Output the [X, Y] coordinate of the center of the cell containing the given text.  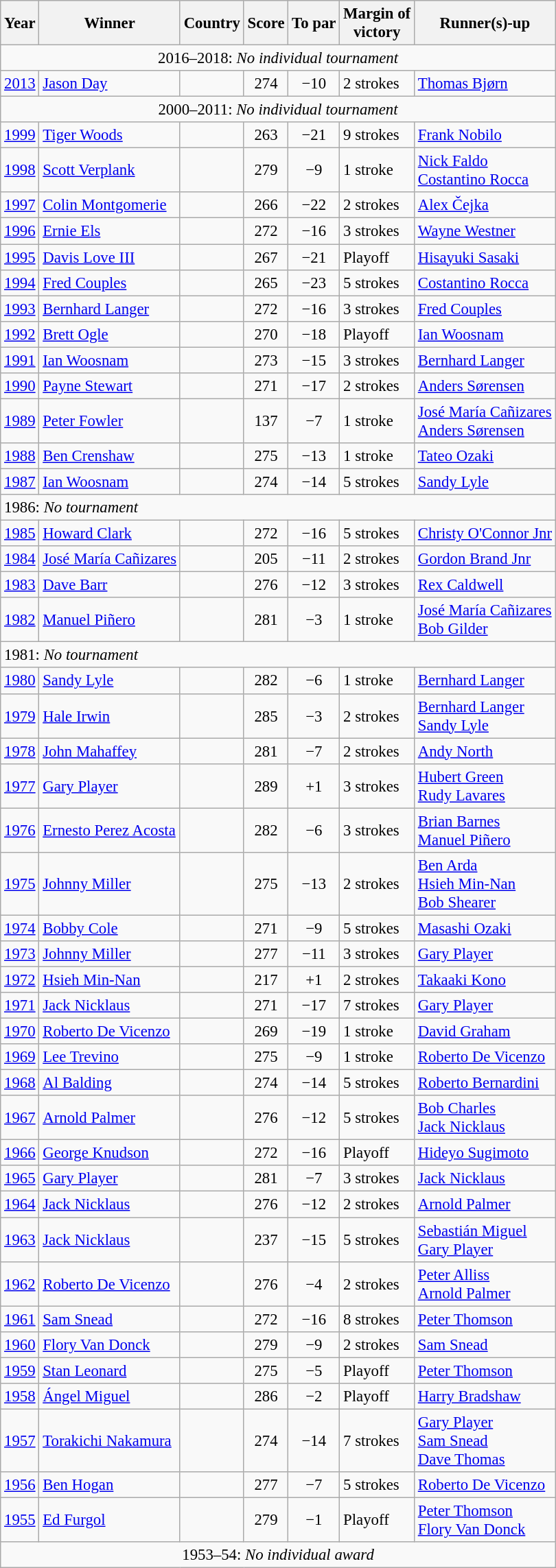
1966 [20, 1153]
1980 [20, 681]
263 [266, 135]
1955 [20, 1520]
Masashi Ozaki [485, 928]
1994 [20, 283]
1999 [20, 135]
1998 [20, 170]
267 [266, 257]
Year [20, 23]
Bernhard Langer Sandy Lyle [485, 716]
265 [266, 283]
266 [266, 205]
1977 [20, 786]
Margin ofvictory [378, 23]
1971 [20, 1006]
Peter Fowler [110, 421]
Ed Furgol [110, 1520]
Winner [110, 23]
205 [266, 559]
1996 [20, 231]
1975 [20, 884]
−22 [314, 205]
1985 [20, 534]
1993 [20, 309]
Hisayuki Sasaki [485, 257]
Runner(s)-up [485, 23]
1957 [20, 1440]
2013 [20, 84]
Score [266, 23]
George Knudson [110, 1153]
−19 [314, 1032]
Jason Day [110, 84]
9 strokes [378, 135]
1981: No tournament [279, 655]
1972 [20, 979]
Takaaki Kono [485, 979]
José María Cañizares Bob Gilder [485, 620]
289 [266, 786]
1958 [20, 1397]
1990 [20, 386]
Stan Leonard [110, 1370]
Frank Nobilo [485, 135]
Manuel Piñero [110, 620]
1991 [20, 360]
269 [266, 1032]
Colin Montgomerie [110, 205]
Ángel Miguel [110, 1397]
285 [266, 716]
Ben Arda Hsieh Min-Nan Bob Shearer [485, 884]
Bob Charles Jack Nicklaus [485, 1118]
270 [266, 334]
John Mahaffey [110, 751]
Nick Faldo Costantino Rocca [485, 170]
Rex Caldwell [485, 585]
Hsieh Min-Nan [110, 979]
1983 [20, 585]
José María Cañizares [110, 559]
Harry Bradshaw [485, 1397]
1967 [20, 1118]
Bobby Cole [110, 928]
Alex Čejka [485, 205]
1953–54: No individual award [279, 1555]
Brett Ogle [110, 334]
2000–2011: No individual tournament [279, 110]
−10 [314, 84]
Flory Van Donck [110, 1344]
Wayne Westner [485, 231]
−18 [314, 334]
1992 [20, 334]
Thomas Bjørn [485, 84]
Ernesto Perez Acosta [110, 830]
Ben Hogan [110, 1485]
1965 [20, 1179]
David Graham [485, 1032]
Tateo Ozaki [485, 456]
1960 [20, 1344]
José María Cañizares Anders Sørensen [485, 421]
1989 [20, 421]
1956 [20, 1485]
Costantino Rocca [485, 283]
−1 [314, 1520]
Tiger Woods [110, 135]
−5 [314, 1370]
Gordon Brand Jnr [485, 559]
273 [266, 360]
1974 [20, 928]
217 [266, 979]
−4 [314, 1284]
Sebastián Miguel Gary Player [485, 1240]
1970 [20, 1032]
1968 [20, 1083]
Gary Player Sam Snead Dave Thomas [485, 1440]
Hale Irwin [110, 716]
−23 [314, 283]
1969 [20, 1057]
Payne Stewart [110, 386]
Andy North [485, 751]
1963 [20, 1240]
1997 [20, 205]
Dave Barr [110, 585]
Torakichi Nakamura [110, 1440]
Roberto Bernardini [485, 1083]
137 [266, 421]
1976 [20, 830]
1973 [20, 954]
Country [211, 23]
1988 [20, 456]
1984 [20, 559]
237 [266, 1240]
1978 [20, 751]
1995 [20, 257]
1959 [20, 1370]
Ernie Els [110, 231]
Hubert Green Rudy Lavares [485, 786]
Howard Clark [110, 534]
Peter Thomson Flory Van Donck [485, 1520]
1962 [20, 1284]
1986: No tournament [279, 508]
Al Balding [110, 1083]
Brian Barnes Manuel Piñero [485, 830]
1964 [20, 1204]
1961 [20, 1319]
1982 [20, 620]
1979 [20, 716]
To par [314, 23]
Ben Crenshaw [110, 456]
Hideyo Sugimoto [485, 1153]
1987 [20, 482]
Christy O'Connor Jnr [485, 534]
8 strokes [378, 1319]
2016–2018: No individual tournament [279, 58]
Lee Trevino [110, 1057]
Scott Verplank [110, 170]
Davis Love III [110, 257]
Peter Alliss Arnold Palmer [485, 1284]
−2 [314, 1397]
Anders Sørensen [485, 386]
286 [266, 1397]
